From the cell containing the given text, extract its center point as [x, y] coordinate. 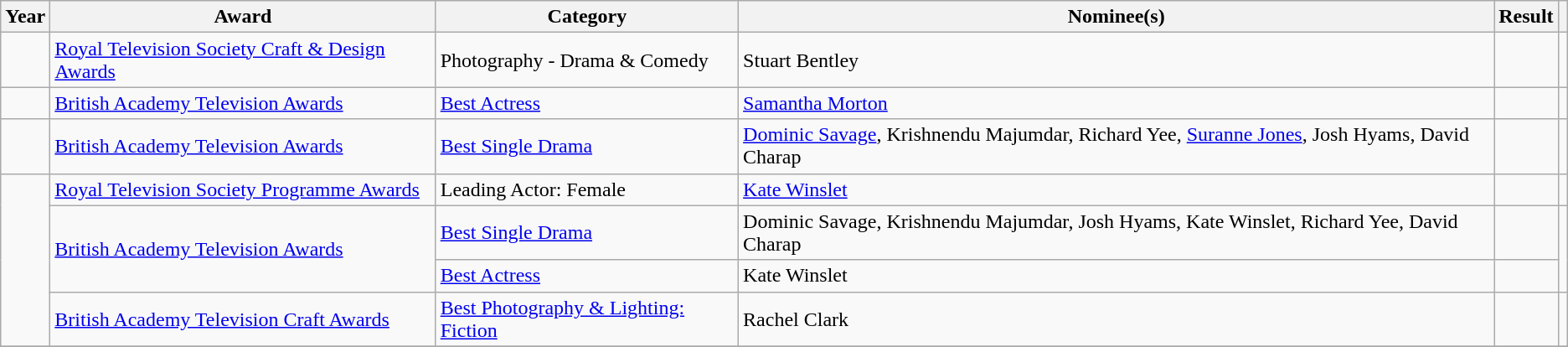
Category [586, 17]
Award [243, 17]
British Academy Television Craft Awards [243, 319]
Royal Television Society Craft & Design Awards [243, 60]
Samantha Morton [1117, 103]
Leading Actor: Female [586, 189]
Year [25, 17]
Royal Television Society Programme Awards [243, 189]
Stuart Bentley [1117, 60]
Best Photography & Lighting: Fiction [586, 319]
Photography - Drama & Comedy [586, 60]
Rachel Clark [1117, 319]
Result [1526, 17]
Dominic Savage, Krishnendu Majumdar, Josh Hyams, Kate Winslet, Richard Yee, David Charap [1117, 233]
Dominic Savage, Krishnendu Majumdar, Richard Yee, Suranne Jones, Josh Hyams, David Charap [1117, 146]
Nominee(s) [1117, 17]
